Return the [X, Y] coordinate for the center point of the cell that contains the specified text.  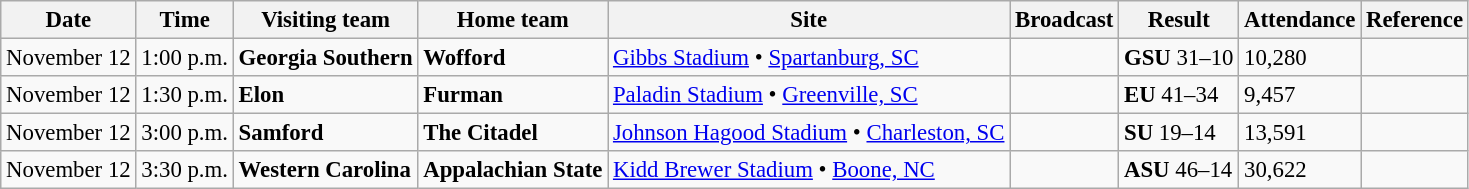
GSU 31–10 [1179, 58]
30,622 [1300, 170]
3:30 p.m. [184, 170]
Broadcast [1064, 20]
EU 41–34 [1179, 95]
The Citadel [513, 133]
SU 19–14 [1179, 133]
Western Carolina [326, 170]
Georgia Southern [326, 58]
Paladin Stadium • Greenville, SC [809, 95]
Site [809, 20]
Home team [513, 20]
Result [1179, 20]
Visiting team [326, 20]
Attendance [1300, 20]
10,280 [1300, 58]
Reference [1415, 20]
9,457 [1300, 95]
Johnson Hagood Stadium • Charleston, SC [809, 133]
Wofford [513, 58]
3:00 p.m. [184, 133]
Gibbs Stadium • Spartanburg, SC [809, 58]
13,591 [1300, 133]
Kidd Brewer Stadium • Boone, NC [809, 170]
Appalachian State [513, 170]
Date [68, 20]
Furman [513, 95]
1:00 p.m. [184, 58]
ASU 46–14 [1179, 170]
Elon [326, 95]
1:30 p.m. [184, 95]
Samford [326, 133]
Time [184, 20]
